Find where the given text appears and provide that cell's center as (x, y) coordinate. 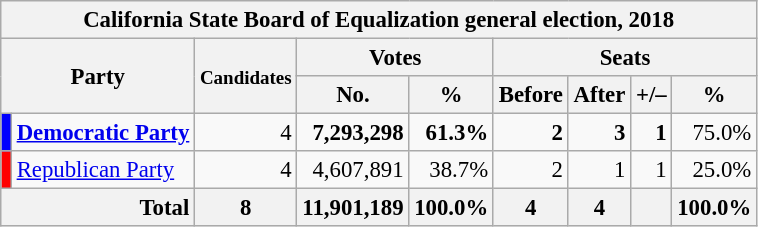
Total (98, 208)
No. (353, 95)
After (599, 95)
7,293,298 (353, 133)
Before (530, 95)
38.7% (452, 170)
Votes (395, 58)
Seats (624, 58)
+/– (652, 95)
Party (98, 76)
Republican Party (102, 170)
11,901,189 (353, 208)
8 (246, 208)
California State Board of Equalization general election, 2018 (379, 20)
61.3% (452, 133)
25.0% (714, 170)
Candidates (246, 76)
75.0% (714, 133)
4,607,891 (353, 170)
Democratic Party (102, 133)
3 (599, 133)
